From the cell containing the given text, extract its center point as [x, y] coordinate. 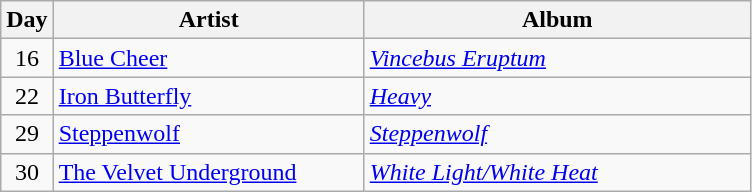
16 [27, 58]
White Light/White Heat [557, 172]
Day [27, 20]
30 [27, 172]
Vincebus Eruptum [557, 58]
Iron Butterfly [208, 96]
Artist [208, 20]
The Velvet Underground [208, 172]
Heavy [557, 96]
29 [27, 134]
22 [27, 96]
Blue Cheer [208, 58]
Album [557, 20]
